Return the [X, Y] coordinate for the center point of the cell that contains the specified text.  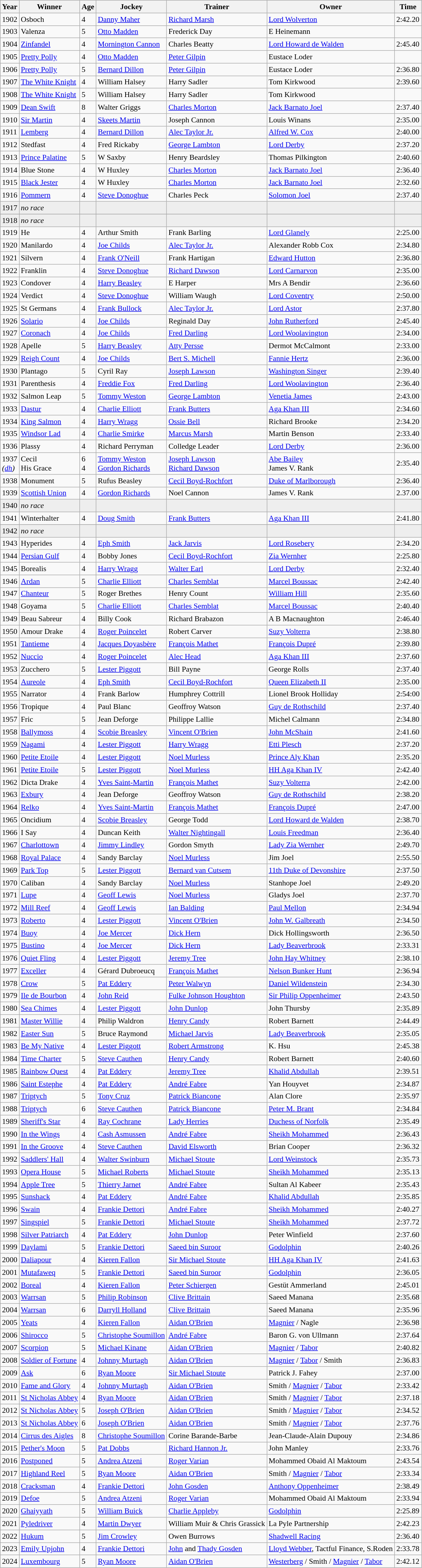
Silver Patriarch [49, 1235]
1953 [10, 669]
In the Groove [49, 1147]
2:36.94 [408, 971]
Peter Schiergen [217, 1285]
2:35.13 [408, 1172]
1965 [10, 820]
John Thursby [331, 1009]
Hukum [49, 1536]
Exbury [49, 795]
Venetia James [331, 396]
Thierry Jarnet [131, 1185]
1961 [10, 770]
Michael Kinane [131, 1348]
1997 [10, 1222]
1943 [10, 544]
2:36.83 [408, 1361]
Lord Coventry [331, 296]
Lord Carnarvon [331, 271]
2:40.27 [408, 1210]
Magnier / Nagle [331, 1323]
1935 [10, 434]
Lionel Brook Holliday [331, 694]
2:46.40 [408, 619]
2:43.00 [408, 396]
Bernard van Cutsem [217, 870]
Time Charter [49, 1059]
Daylami [49, 1247]
John Hay Whitney [331, 958]
Colledge Leader [217, 447]
Zia Wernher [331, 556]
Osboch [49, 19]
1968 [10, 858]
2:35.40 [408, 464]
2:38.80 [408, 631]
1902 [10, 19]
King Salmon [49, 422]
2011 [10, 1398]
Tropique [49, 707]
2:33.34 [408, 1473]
2:37.00 [408, 1373]
Frank Bullock [131, 308]
2:36.98 [408, 1323]
Frank Barlow [131, 694]
Abe BaileyJames V. Rank [331, 464]
1948 [10, 606]
1937(dh) [10, 464]
Duncan Keith [131, 833]
2:34.50 [408, 921]
W Saxby [131, 158]
1941 [10, 519]
Nelson Bunker Hunt [331, 971]
Windsor Lad [49, 434]
2000 [10, 1260]
Dermot McCalmont [331, 346]
William Waugh [217, 296]
Daniel Wildenstein [331, 983]
Peter Winfield [331, 1235]
Jim Crowley [131, 1536]
Solomon Joel [331, 195]
Jean-Claude-Alain Dupouy [331, 1436]
1960 [10, 757]
Alec Head [217, 657]
2:38.49 [408, 1486]
Gérard Dubroeucq [131, 971]
2021 [10, 1524]
Doug Smith [131, 519]
Luxembourg [49, 1562]
1954 [10, 682]
Chanteur [49, 594]
Royal Palace [49, 858]
Richard Hannon Jr. [217, 1448]
1972 [10, 908]
1950 [10, 631]
Nagami [49, 745]
Fulke Johnson Houghton [217, 996]
1970 [10, 883]
1995 [10, 1197]
Be My Native [49, 1046]
Shirocco [49, 1335]
Oncidium [49, 820]
Plantago [49, 371]
Edward Hutton [331, 258]
Franklin [49, 271]
2:40.26 [408, 1247]
Michel Calmann [331, 720]
William Muir & Chris Grassick [217, 1524]
1932 [10, 396]
Silvern [49, 258]
Bill Payne [217, 669]
Louis Freedman [331, 833]
1956 [10, 707]
Defoe [49, 1499]
Etti Plesch [331, 745]
In the Wings [49, 1134]
2:35.85 [408, 1197]
2:36.43 [408, 1134]
Year [10, 7]
Saint Estephe [49, 1084]
2:42.20 [408, 19]
Jack Jarvis [217, 544]
Tommy Weston [131, 396]
1916 [10, 195]
2:34.84 [408, 1109]
Charles Peck [217, 195]
Narrator [49, 694]
2:33.40 [408, 434]
1905 [10, 57]
2:32.60 [408, 183]
Henry Beardsley [217, 158]
2010 [10, 1386]
2:34.52 [408, 1411]
2:33.00 [408, 346]
1939 [10, 493]
1974 [10, 933]
1922 [10, 271]
Amour Drake [49, 631]
2:37.64 [408, 1335]
2:36.50 [408, 933]
John and Thady Gosden [217, 1549]
2.37.00 [408, 493]
William Buick [131, 1511]
2:38.20 [408, 795]
Danny Maher [131, 19]
Coronach [49, 333]
2016 [10, 1461]
Borealis [49, 569]
1946 [10, 581]
Relko [49, 807]
Lady Herries [217, 1122]
1910 [10, 120]
2:35.96 [408, 1310]
Fame and Glory [49, 1386]
2:34.86 [408, 1436]
Bobby Jones [131, 556]
2:54:00 [408, 694]
Richard Brooke [331, 422]
2:35.20 [408, 757]
Dean Swift [49, 107]
Humphrey Cottrill [217, 694]
Lord Astor [331, 308]
2:43.50 [408, 996]
2:35.43 [408, 1185]
2:42.12 [408, 1562]
Sultan Al Kabeer [331, 1185]
Prince Aly Khan [331, 757]
1931 [10, 384]
1958 [10, 732]
2:41.80 [408, 519]
1944 [10, 556]
1959 [10, 745]
Fred Rickaby [131, 145]
2:33.42 [408, 1386]
1920 [10, 246]
2:42.23 [408, 1524]
Tony Cruz [131, 1096]
2:47.00 [408, 807]
Sea Chimes [49, 1009]
Skeets Martin [131, 120]
Charlottown [49, 845]
2006 [10, 1335]
Lord Wolverton [331, 19]
Anthony Oppenheimer [331, 1486]
Opera House [49, 1172]
Gestüt Ammerland [331, 1285]
Yan Houyvet [331, 1084]
Parenthesis [49, 384]
Sir Philip Oppenheimer [331, 996]
2019 [10, 1499]
Zinfandel [49, 44]
Frederick Day [217, 32]
2:34.94 [408, 908]
2008 [10, 1361]
Salmon Leap [49, 396]
1992 [10, 1160]
1903 [10, 32]
2:55.50 [408, 858]
Lady Zia Wernher [331, 845]
2:37.50 [408, 870]
1904 [10, 44]
2:34.60 [408, 409]
Verdict [49, 296]
Fric [49, 720]
Cracksman [49, 1486]
Richard Brabazon [217, 619]
Dastur [49, 409]
2012 [10, 1411]
1926 [10, 321]
64 [88, 464]
Richard Marsh [217, 19]
Soldier of Fortune [49, 1361]
1934 [10, 422]
Sheriff's Star [49, 1122]
1918 [10, 220]
E Harper [217, 283]
He [49, 233]
1955 [10, 694]
2:45.01 [408, 1285]
1994 [10, 1185]
Ossie Bell [217, 422]
Condover [49, 283]
2:36.60 [408, 283]
Gladys Joel [331, 895]
Time [408, 7]
1999 [10, 1247]
Lord Rosebery [331, 544]
2:34.30 [408, 983]
1907 [10, 82]
La Pyle Partnership [331, 1524]
Pether's Moon [49, 1448]
Martin Benson [331, 434]
1925 [10, 308]
1991 [10, 1147]
1913 [10, 158]
Charlie Appleby [217, 1511]
2002 [10, 1285]
Atty Persse [217, 346]
2007 [10, 1348]
1942 [10, 531]
Magnier / Tabor [331, 1348]
1971 [10, 895]
Michael Jarvis [217, 1034]
Jockey [131, 7]
1967 [10, 845]
Reginald Day [217, 321]
2:38.70 [408, 820]
Ardan [49, 581]
2:39.60 [408, 82]
Exceller [49, 971]
Hyperides [49, 544]
Monument [49, 481]
Lloyd Webber, Tactful Finance, S.Roden [331, 1549]
Pommern [49, 195]
Magnier / Tabor / Smith [331, 1361]
Richard Dawson [217, 271]
Aureole [49, 682]
St Germans [49, 308]
2005 [10, 1323]
Mill Reef [49, 908]
Walter Nightingall [217, 833]
Robert Armstrong [217, 1046]
Rainbow Quest [49, 1071]
Louis Winans [331, 120]
2023 [10, 1549]
2:40.00 [408, 132]
Owner [331, 7]
1940 [10, 506]
Walter Earl [217, 569]
1980 [10, 1009]
Philip Robinson [131, 1297]
Buoy [49, 933]
Swain [49, 1210]
2003 [10, 1297]
1986 [10, 1084]
Lord Glanely [331, 233]
2:33.76 [408, 1448]
Owen Burrows [217, 1536]
Pat Dobbs [131, 1448]
Master Willie [49, 1021]
Washington Singer [331, 371]
Ray Cochrane [131, 1122]
Zucchero [49, 669]
2:33.31 [408, 946]
2:33.78 [408, 1549]
Patrick J. Fahey [331, 1373]
John Gosden [217, 1486]
Emily Upjohn [49, 1549]
2:32.40 [408, 569]
Sunshack [49, 1197]
1921 [10, 258]
1983 [10, 1046]
1914 [10, 170]
2022 [10, 1536]
1928 [10, 346]
2:35.89 [408, 1009]
Corine Barande-Barbe [217, 1436]
2018 [10, 1486]
2:36.05 [408, 1272]
2:34.00 [408, 333]
Joseph Cannon [217, 120]
2:39.40 [408, 371]
Billy Cook [131, 619]
Manilardo [49, 246]
Roberto [49, 921]
Duchess of Norfolk [331, 1122]
1987 [10, 1096]
2:41.63 [408, 1260]
Mrs A Bendir [331, 283]
Frank Barling [217, 233]
2:37.18 [408, 1398]
Saddlers' Hall [49, 1160]
2013 [10, 1423]
James V. Rank [331, 493]
Gordon Smyth [217, 845]
Peter M. Brant [331, 1109]
2:25.89 [408, 1511]
Apelle [49, 346]
2:35.60 [408, 594]
I Say [49, 833]
Beau Sabreur [49, 619]
2:37.80 [408, 308]
Jimmy Lindley [131, 845]
1947 [10, 594]
Pyledriver [49, 1524]
1936 [10, 447]
11th Duke of Devonshire [331, 870]
1917 [10, 208]
Trainer [217, 7]
1951 [10, 644]
1969 [10, 870]
1962 [10, 782]
Ballymoss [49, 732]
Sir Martin [49, 120]
2:35.05 [408, 1034]
2:35.97 [408, 1096]
2001 [10, 1272]
Dicta Drake [49, 782]
Brian Cooper [331, 1147]
1911 [10, 132]
2014 [10, 1436]
Thomas Pilkington [331, 158]
Gordon Richards [131, 493]
Philippe Lallie [217, 720]
Rufus Beasley [131, 481]
Richard Perryman [131, 447]
1908 [10, 95]
Boreal [49, 1285]
2:40.40 [408, 606]
1906 [10, 69]
1977 [10, 971]
2:34.87 [408, 1084]
2:42.00 [408, 782]
Valenza [49, 32]
2:40.82 [408, 1348]
Park Top [49, 870]
1981 [10, 1021]
1915 [10, 183]
1964 [10, 807]
1929 [10, 359]
2:44.49 [408, 1021]
Age [88, 7]
Lord Weinstock [331, 1160]
1933 [10, 409]
2:37.76 [408, 1423]
Dick Hollingsworth [331, 933]
Alan Clore [331, 1096]
2:38.10 [408, 958]
Solario [49, 321]
Scorpion [49, 1348]
Charles Beatty [217, 44]
Shadwell Racing [331, 1536]
1912 [10, 145]
1909 [10, 107]
Bruce Raymond [131, 1034]
Frank Hartigan [217, 258]
Noel Cannon [217, 493]
Bustino [49, 946]
1938 [10, 481]
CecilHis Grace [49, 464]
1949 [10, 619]
Walter Griggs [131, 107]
2:39.51 [408, 1071]
Ian Balding [217, 908]
John Rutherford [331, 321]
2:35.73 [408, 1160]
1927 [10, 333]
Quiet Fling [49, 958]
David Elsworth [217, 1147]
Frank O'Neill [131, 258]
2:25.80 [408, 556]
1923 [10, 283]
1993 [10, 1172]
2:35.68 [408, 1297]
Michael Roberts [131, 1172]
Lupe [49, 895]
2:45.38 [408, 1046]
Robert Carver [217, 631]
Highland Reel [49, 1473]
Prince Palatine [49, 158]
1952 [10, 657]
1966 [10, 833]
Mutafaweq [49, 1272]
Ile de Bourbon [49, 996]
1998 [10, 1235]
1973 [10, 921]
Crow [49, 983]
Cirrus des Aigles [49, 1436]
Westerberg / Smith / Magnier / Tabor [331, 1562]
Apple Tree [49, 1185]
Marcus Marsh [217, 434]
1988 [10, 1109]
2:41.60 [408, 732]
Ghaiyyath [49, 1511]
George Rolls [331, 669]
2:36.32 [408, 1147]
John W. Galbreath [331, 921]
Persian Gulf [49, 556]
George Todd [217, 820]
2024 [10, 1562]
Winterhalter [49, 519]
Paul Mellon [331, 908]
A B Macnaughton [331, 619]
1924 [10, 296]
Walter Swinburn [131, 1160]
1963 [10, 795]
1984 [10, 1059]
Black Jester [49, 183]
2:49.20 [408, 883]
Plassy [49, 447]
2004 [10, 1310]
Goyama [49, 606]
1976 [10, 958]
Caliban [49, 883]
Easter Sun [49, 1034]
K. Hsu [331, 1046]
Cyril Ray [131, 371]
Singspiel [49, 1222]
2:33.94 [408, 1499]
Reigh Count [49, 359]
Darryll Holland [131, 1310]
2:25.00 [408, 233]
Ask [49, 1373]
1979 [10, 996]
John McShain [331, 732]
Blue Stone [49, 170]
1945 [10, 569]
Daliapour [49, 1260]
2009 [10, 1373]
Tommy WestonGordon Richards [131, 464]
Paul Blanc [131, 707]
John Reid [131, 996]
Winner [49, 7]
Mornington Cannon [131, 44]
1957 [10, 720]
John Manley [331, 1448]
Baron G. von Ullmann [331, 1335]
Yeats [49, 1323]
Stedfast [49, 145]
Roger Brethes [131, 594]
2:43.54 [408, 1461]
2020 [10, 1511]
Lemberg [49, 132]
Alfred W. Cox [331, 132]
2:37.72 [408, 1222]
Nuccio [49, 657]
Jim Joel [331, 858]
1978 [10, 983]
Tantieme [49, 644]
1930 [10, 371]
Postponed [49, 1461]
Scottish Union [49, 493]
Arthur Smith [131, 233]
1989 [10, 1122]
Philip Waldron [131, 1021]
2:39.80 [408, 644]
Bert S. Michell [217, 359]
Joseph LawsonRichard Dawson [217, 464]
Alexander Robb Cox [331, 246]
2015 [10, 1448]
Charlie Smirke [131, 434]
2:35.49 [408, 1122]
Freddie Fox [131, 384]
1996 [10, 1210]
2:49.70 [408, 845]
1919 [10, 233]
Duke of Marlborough [331, 481]
E Heinemann [331, 32]
1982 [10, 1034]
Stanhope Joel [331, 883]
1975 [10, 946]
Cash Asmussen [131, 1134]
Henry Count [217, 594]
Martin Dwyer [131, 1524]
Fannie Hertz [331, 359]
Joseph Lawson [217, 371]
Queen Elizabeth II [331, 682]
2017 [10, 1473]
Jacques Doyasbère [131, 644]
2:37.70 [408, 895]
1985 [10, 1071]
Peter Walwyn [217, 983]
2:50.00 [408, 296]
1990 [10, 1134]
William Hill [331, 594]
